Locate the cell with the specified text and output its [x, y] center coordinate. 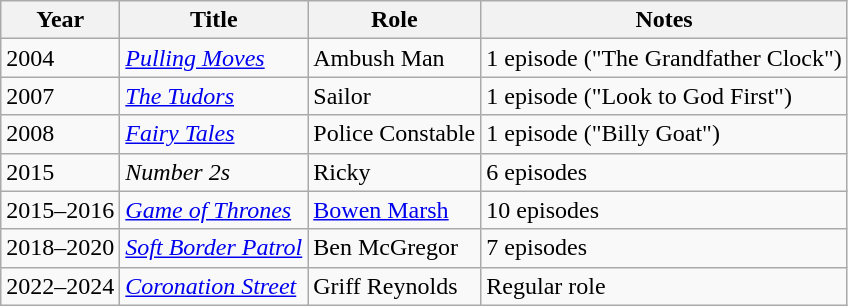
Regular role [664, 286]
Fairy Tales [214, 134]
Game of Thrones [214, 210]
2015 [60, 172]
Griff Reynolds [394, 286]
Title [214, 20]
2007 [60, 96]
Ben McGregor [394, 248]
Soft Border Patrol [214, 248]
6 episodes [664, 172]
Coronation Street [214, 286]
1 episode ("Billy Goat") [664, 134]
2008 [60, 134]
Bowen Marsh [394, 210]
Ambush Man [394, 58]
2018–2020 [60, 248]
Notes [664, 20]
The Tudors [214, 96]
7 episodes [664, 248]
Sailor [394, 96]
1 episode ("The Grandfather Clock") [664, 58]
1 episode ("Look to God First") [664, 96]
Pulling Moves [214, 58]
Role [394, 20]
2004 [60, 58]
2022–2024 [60, 286]
10 episodes [664, 210]
2015–2016 [60, 210]
Police Constable [394, 134]
Year [60, 20]
Number 2s [214, 172]
Ricky [394, 172]
